Find where the given text appears and provide that cell's center as [x, y] coordinate. 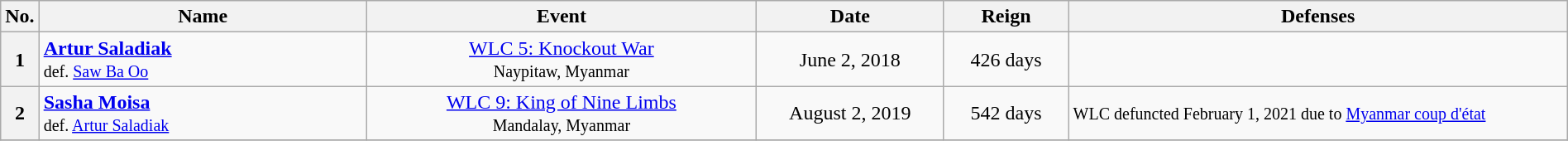
Name [203, 17]
426 days [1006, 60]
1 [20, 60]
WLC 9: King of Nine LimbsMandalay, Myanmar [561, 113]
2 [20, 113]
542 days [1006, 113]
Date [850, 17]
WLC 5: Knockout WarNaypitaw, Myanmar [561, 60]
WLC defuncted February 1, 2021 due to Myanmar coup d'état [1318, 113]
Sasha Moisadef. Artur Saladiak [203, 113]
Artur Saladiakdef. Saw Ba Oo [203, 60]
Reign [1006, 17]
Defenses [1318, 17]
No. [20, 17]
June 2, 2018 [850, 60]
Event [561, 17]
August 2, 2019 [850, 113]
